Provide the (X, Y) coordinate of the cell's center where the given text is located.  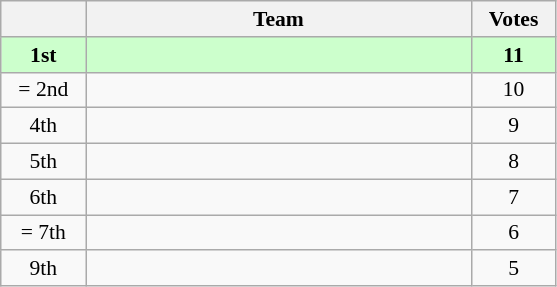
Team (278, 19)
11 (514, 55)
7 (514, 197)
9th (44, 269)
8 (514, 162)
9 (514, 126)
= 2nd (44, 90)
Votes (514, 19)
4th (44, 126)
6th (44, 197)
5 (514, 269)
1st (44, 55)
5th (44, 162)
6 (514, 233)
= 7th (44, 233)
10 (514, 90)
